Provide the (X, Y) coordinate of the cell's center where the given text is located.  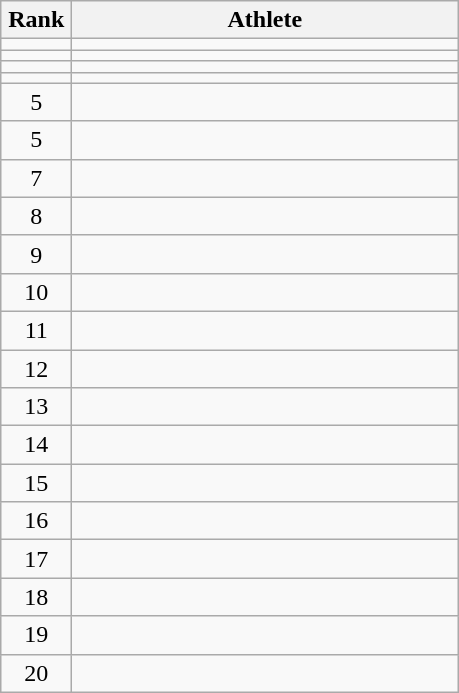
17 (36, 559)
18 (36, 597)
11 (36, 330)
8 (36, 216)
Athlete (265, 20)
16 (36, 521)
10 (36, 292)
13 (36, 407)
9 (36, 254)
7 (36, 178)
Rank (36, 20)
15 (36, 483)
19 (36, 635)
14 (36, 445)
20 (36, 673)
12 (36, 369)
